Locate the cell with the specified text and output its (x, y) center coordinate. 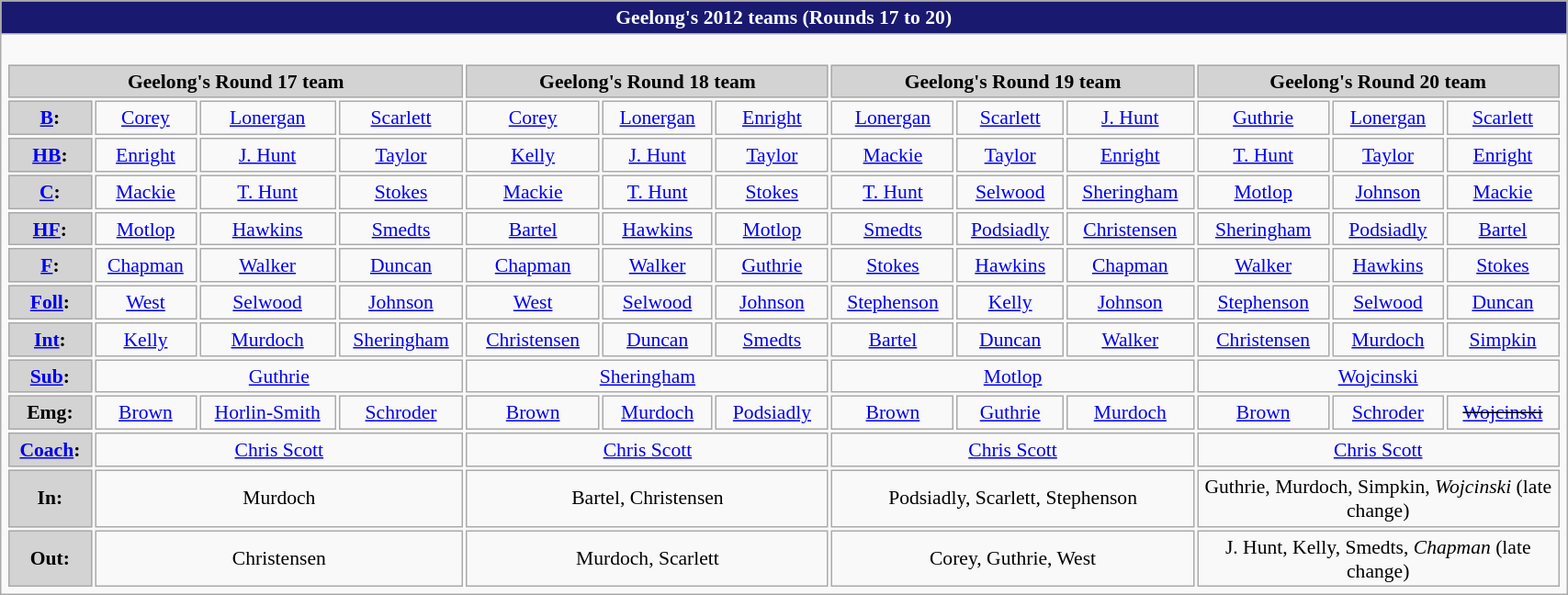
Geelong's Round 18 team (649, 81)
Horlin-Smith (267, 413)
Sub: (50, 376)
B: (50, 118)
Guthrie, Murdoch, Simpkin, Wojcinski (late change) (1378, 500)
Geelong's Round 19 team (1012, 81)
J. Hunt, Kelly, Smedts, Chapman (late change) (1378, 558)
Coach: (50, 450)
Geelong's 2012 teams (Rounds 17 to 20) (784, 17)
Corey, Guthrie, West (1012, 558)
Foll: (50, 303)
HB: (50, 156)
Simpkin (1503, 340)
Int: (50, 340)
Emg: (50, 413)
F: (50, 266)
In: (50, 500)
Murdoch, Scarlett (649, 558)
Geelong's Round 20 team (1378, 81)
Geelong's Round 17 team (236, 81)
Podsiadly, Scarlett, Stephenson (1012, 500)
Bartel, Christensen (649, 500)
HF: (50, 230)
Out: (50, 558)
C: (50, 193)
